Detect which cell encompasses the target text, then output its [X, Y] center coordinate. 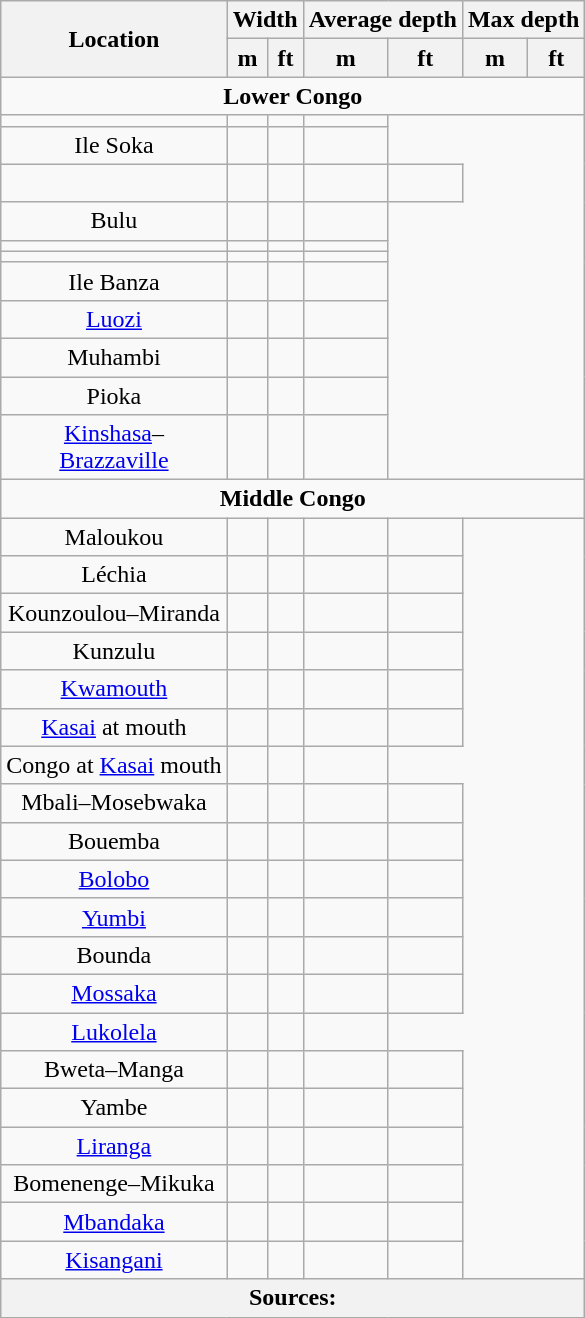
Luozi [114, 319]
Kasai at mouth [114, 727]
Bolobo [114, 879]
Kunzulu [114, 651]
Ile Banza [114, 281]
Mbali–Mosebwaka [114, 803]
Width [265, 20]
Sources: [293, 1298]
Lukolela [114, 1031]
Average depth [382, 20]
Location [114, 39]
Yambe [114, 1108]
Kisangani [114, 1260]
Kounzoulou–Miranda [114, 613]
Bweta–Manga [114, 1070]
Léchia [114, 575]
Mossaka [114, 993]
Liranga [114, 1146]
Bomenenge–Mikuka [114, 1184]
Maloukou [114, 537]
Ile Soka [114, 145]
Max depth [523, 20]
Middle Congo [293, 499]
Mbandaka [114, 1222]
Pioka [114, 395]
Bouemba [114, 841]
Congo at Kasai mouth [114, 765]
Yumbi [114, 917]
Muhambi [114, 357]
Bounda [114, 955]
Lower Congo [293, 96]
Kinshasa–Brazzaville [114, 448]
Bulu [114, 221]
Kwamouth [114, 689]
